Detect which cell encompasses the target text, then output its [x, y] center coordinate. 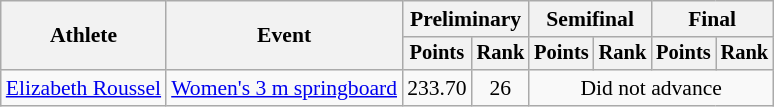
Event [284, 36]
Women's 3 m springboard [284, 88]
Semifinal [590, 19]
26 [501, 88]
233.70 [436, 88]
Athlete [84, 36]
Preliminary [466, 19]
Final [712, 19]
Elizabeth Roussel [84, 88]
Did not advance [651, 88]
